Detect which cell encompasses the target text, then output its (X, Y) center coordinate. 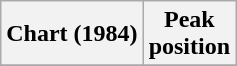
Chart (1984) (72, 34)
Peakposition (189, 34)
